Locate the cell with the specified text and output its [X, Y] center coordinate. 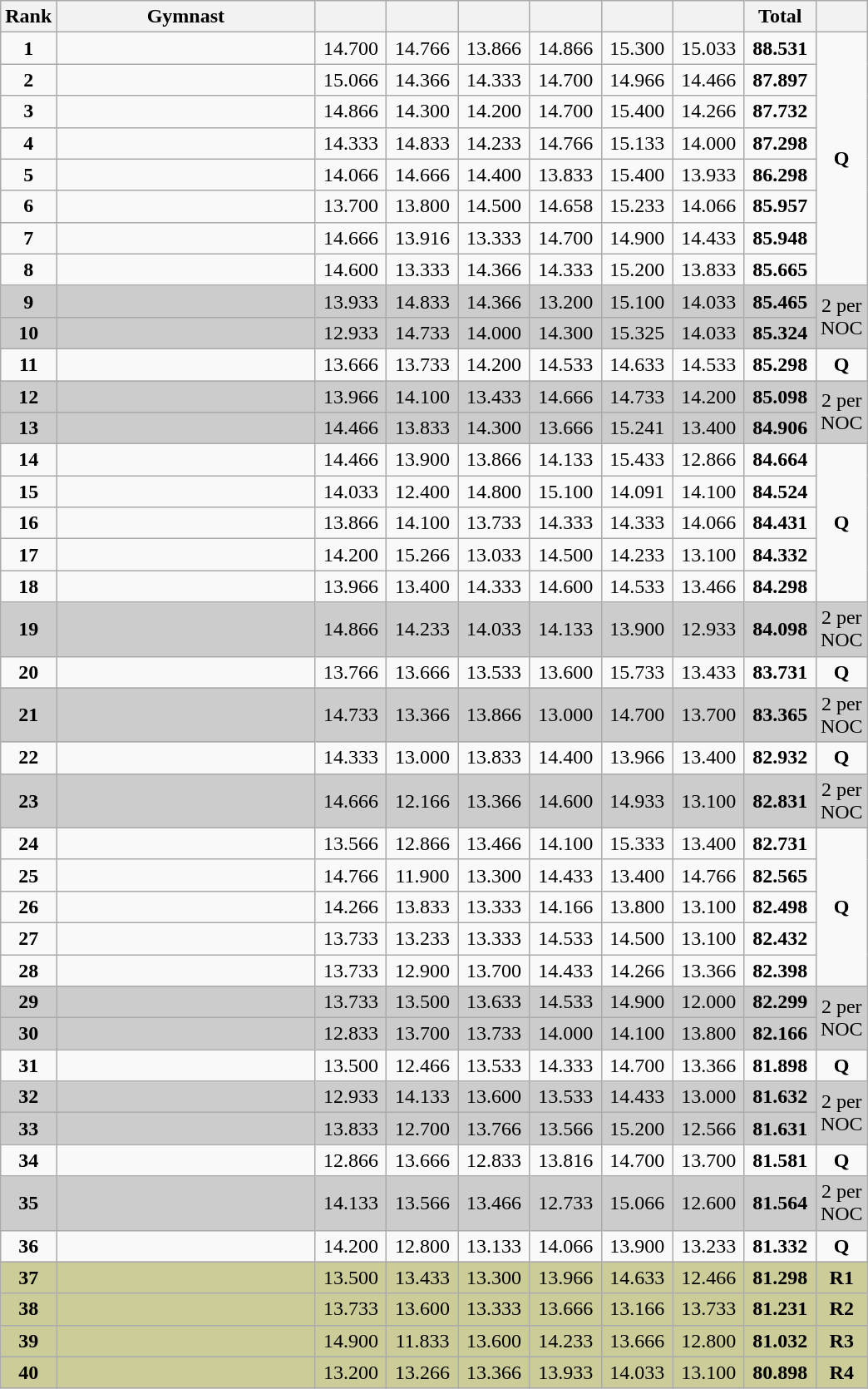
25 [28, 875]
14.658 [565, 206]
12.566 [708, 1129]
16 [28, 523]
82.831 [780, 800]
5 [28, 175]
36 [28, 1246]
12.600 [708, 1203]
6 [28, 206]
9 [28, 301]
R2 [841, 1309]
13.816 [565, 1160]
84.431 [780, 523]
82.932 [780, 758]
85.665 [780, 269]
85.948 [780, 238]
82.498 [780, 907]
Rank [28, 17]
85.957 [780, 206]
28 [28, 971]
81.332 [780, 1246]
29 [28, 1002]
84.332 [780, 555]
15.241 [637, 428]
82.299 [780, 1002]
13.133 [494, 1246]
37 [28, 1278]
Gymnast [186, 17]
84.098 [780, 629]
12.900 [422, 971]
82.398 [780, 971]
3 [28, 111]
12.700 [422, 1129]
14 [28, 460]
14.933 [637, 800]
11.833 [422, 1341]
15.233 [637, 206]
82.565 [780, 875]
R4 [841, 1372]
31 [28, 1065]
12.400 [422, 492]
83.731 [780, 672]
15.433 [637, 460]
88.531 [780, 48]
87.732 [780, 111]
81.581 [780, 1160]
13.033 [494, 555]
26 [28, 907]
15.033 [708, 48]
86.298 [780, 175]
13 [28, 428]
10 [28, 333]
13.166 [637, 1309]
2 [28, 80]
8 [28, 269]
81.032 [780, 1341]
85.465 [780, 301]
23 [28, 800]
15.733 [637, 672]
34 [28, 1160]
1 [28, 48]
84.524 [780, 492]
84.298 [780, 586]
24 [28, 843]
81.898 [780, 1065]
15.333 [637, 843]
20 [28, 672]
80.898 [780, 1372]
19 [28, 629]
14.966 [637, 80]
13.266 [422, 1372]
84.906 [780, 428]
13.916 [422, 238]
32 [28, 1097]
82.432 [780, 938]
Total [780, 17]
R3 [841, 1341]
21 [28, 715]
40 [28, 1372]
11 [28, 364]
14.166 [565, 907]
15.325 [637, 333]
85.298 [780, 364]
15 [28, 492]
81.632 [780, 1097]
13.633 [494, 1002]
R1 [841, 1278]
15.133 [637, 143]
14.800 [494, 492]
18 [28, 586]
83.365 [780, 715]
35 [28, 1203]
15.266 [422, 555]
14.091 [637, 492]
11.900 [422, 875]
4 [28, 143]
12.166 [422, 800]
81.631 [780, 1129]
81.564 [780, 1203]
7 [28, 238]
17 [28, 555]
12.733 [565, 1203]
87.298 [780, 143]
81.231 [780, 1309]
12.000 [708, 1002]
82.166 [780, 1034]
27 [28, 938]
85.324 [780, 333]
85.098 [780, 397]
87.897 [780, 80]
30 [28, 1034]
15.300 [637, 48]
81.298 [780, 1278]
22 [28, 758]
84.664 [780, 460]
39 [28, 1341]
12 [28, 397]
33 [28, 1129]
38 [28, 1309]
82.731 [780, 843]
